Detect which cell encompasses the target text, then output its [x, y] center coordinate. 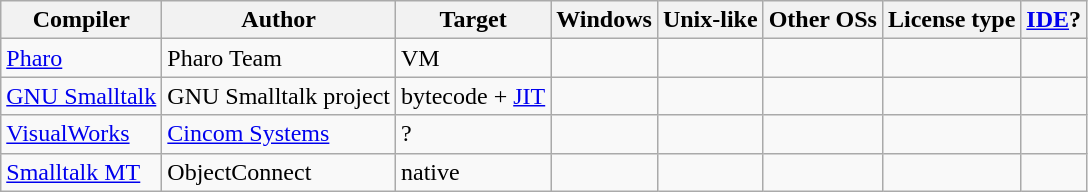
Other OSs [822, 20]
VisualWorks [82, 134]
Compiler [82, 20]
GNU Smalltalk [82, 96]
IDE? [1054, 20]
Cincom Systems [279, 134]
GNU Smalltalk project [279, 96]
Unix-like [710, 20]
Pharo Team [279, 58]
License type [951, 20]
Pharo [82, 58]
VM [474, 58]
Author [279, 20]
native [474, 172]
? [474, 134]
ObjectConnect [279, 172]
Windows [604, 20]
Target [474, 20]
bytecode + JIT [474, 96]
Smalltalk MT [82, 172]
